Return [X, Y] of the center of cell containing provided text 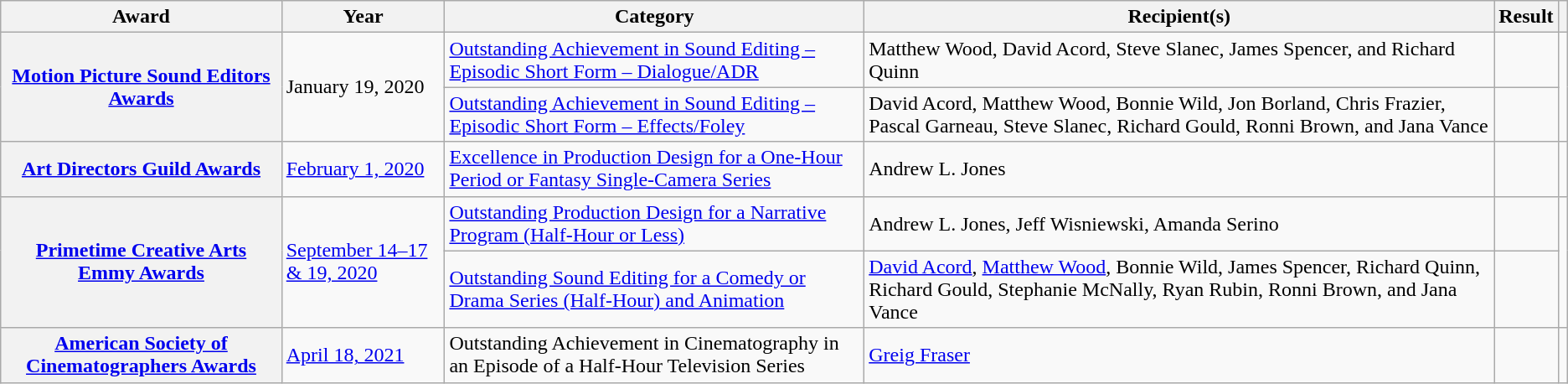
September 14–17 & 19, 2020 [364, 262]
Greig Fraser [1179, 355]
Outstanding Sound Editing for a Comedy or Drama Series (Half-Hour) and Animation [655, 289]
Outstanding Achievement in Sound Editing – Episodic Short Form – Dialogue/ADR [655, 60]
Andrew L. Jones, Jeff Wisniewski, Amanda Serino [1179, 223]
Excellence in Production Design for a One-Hour Period or Fantasy Single-Camera Series [655, 169]
Result [1526, 17]
Award [141, 17]
David Acord, Matthew Wood, Bonnie Wild, James Spencer, Richard Quinn, Richard Gould, Stephanie McNally, Ryan Rubin, Ronni Brown, and Jana Vance [1179, 289]
Outstanding Achievement in Sound Editing – Episodic Short Form – Effects/Foley [655, 114]
February 1, 2020 [364, 169]
April 18, 2021 [364, 355]
Category [655, 17]
Motion Picture Sound Editors Awards [141, 87]
Primetime Creative Arts Emmy Awards [141, 262]
Outstanding Production Design for a Narrative Program (Half-Hour or Less) [655, 223]
January 19, 2020 [364, 87]
David Acord, Matthew Wood, Bonnie Wild, Jon Borland, Chris Frazier, Pascal Garneau, Steve Slanec, Richard Gould, Ronni Brown, and Jana Vance [1179, 114]
American Society of Cinematographers Awards [141, 355]
Outstanding Achievement in Cinematography in an Episode of a Half-Hour Television Series [655, 355]
Year [364, 17]
Matthew Wood, David Acord, Steve Slanec, James Spencer, and Richard Quinn [1179, 60]
Recipient(s) [1179, 17]
Art Directors Guild Awards [141, 169]
Andrew L. Jones [1179, 169]
